Determine the (x, y) coordinate at the center of the cell enclosing the given text.  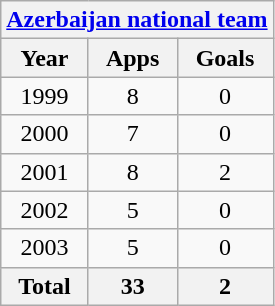
2001 (45, 172)
Azerbaijan national team (137, 20)
1999 (45, 96)
2003 (45, 248)
2000 (45, 134)
Goals (225, 58)
33 (132, 286)
Year (45, 58)
Apps (132, 58)
7 (132, 134)
Total (45, 286)
2002 (45, 210)
